For the text-containing cell, return its midpoint in [X, Y] coordinate format. 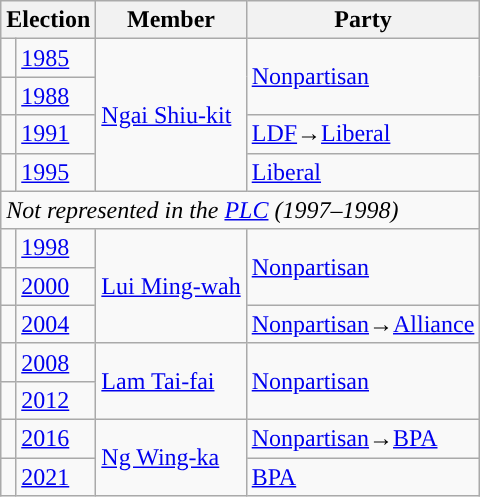
Lui Ming-wah [171, 286]
Liberal [363, 172]
Not represented in the PLC (1997–1998) [240, 210]
2016 [56, 438]
Election [48, 20]
Ng Wing-ka [171, 457]
2012 [56, 400]
Lam Tai-fai [171, 381]
2004 [56, 324]
Member [171, 20]
Party [363, 20]
2000 [56, 286]
BPA [363, 477]
2008 [56, 362]
1985 [56, 58]
2021 [56, 477]
1991 [56, 134]
1995 [56, 172]
1988 [56, 96]
Nonpartisan→BPA [363, 438]
Nonpartisan→Alliance [363, 324]
LDF→Liberal [363, 134]
Ngai Shiu-kit [171, 115]
1998 [56, 248]
